Pinpoint the cell where the given text exists, returning its (X, Y) midpoint coordinate. 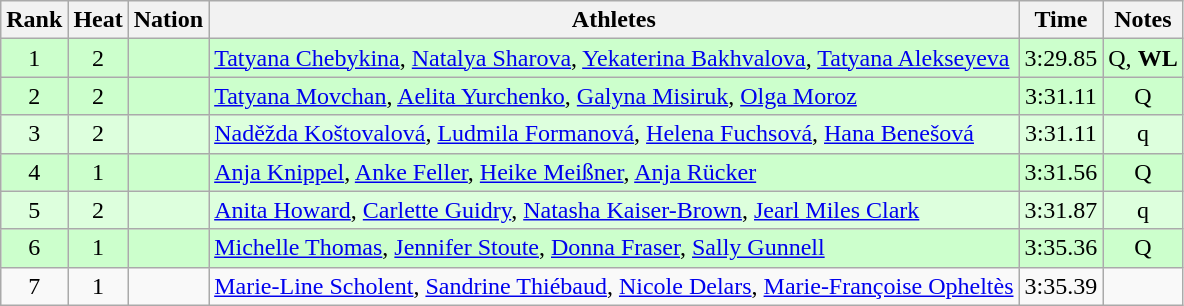
7 (34, 286)
Athletes (614, 20)
Anja Knippel, Anke Feller, Heike Meißner, Anja Rücker (614, 172)
Tatyana Chebykina, Natalya Sharova, Yekaterina Bakhvalova, Tatyana Alekseyeva (614, 58)
3:35.36 (1061, 248)
Marie-Line Scholent, Sandrine Thiébaud, Nicole Delars, Marie-Françoise Opheltès (614, 286)
5 (34, 210)
3 (34, 134)
Heat (98, 20)
Naděžda Koštovalová, Ludmila Formanová, Helena Fuchsová, Hana Benešová (614, 134)
Nation (168, 20)
3:31.56 (1061, 172)
Time (1061, 20)
Rank (34, 20)
4 (34, 172)
6 (34, 248)
3:35.39 (1061, 286)
Q, WL (1143, 58)
Michelle Thomas, Jennifer Stoute, Donna Fraser, Sally Gunnell (614, 248)
3:31.87 (1061, 210)
Notes (1143, 20)
Tatyana Movchan, Aelita Yurchenko, Galyna Misiruk, Olga Moroz (614, 96)
Anita Howard, Carlette Guidry, Natasha Kaiser-Brown, Jearl Miles Clark (614, 210)
3:29.85 (1061, 58)
